Output the [X, Y] coordinate of the center of the cell containing the given text.  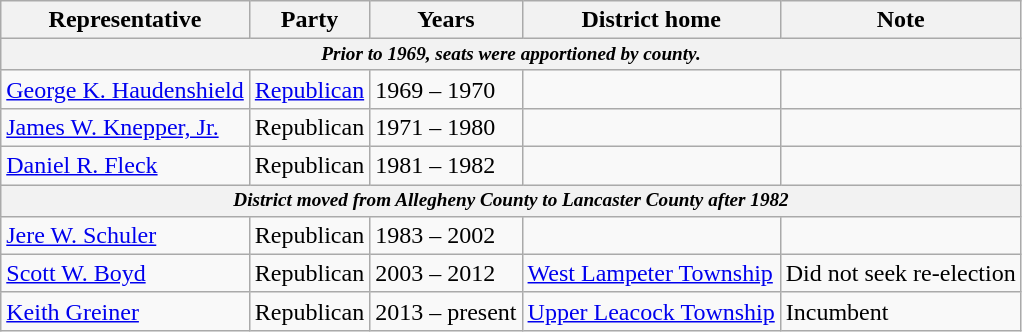
Daniel R. Fleck [126, 166]
District moved from Allegheny County to Lancaster County after 1982 [511, 201]
West Lampeter Township [651, 273]
1981 – 1982 [446, 166]
George K. Haudenshield [126, 89]
Note [900, 20]
Did not seek re-election [900, 273]
James W. Knepper, Jr. [126, 128]
Years [446, 20]
Prior to 1969, seats were apportioned by county. [511, 55]
Scott W. Boyd [126, 273]
District home [651, 20]
Keith Greiner [126, 311]
2003 – 2012 [446, 273]
1971 – 1980 [446, 128]
Incumbent [900, 311]
Jere W. Schuler [126, 235]
2013 – present [446, 311]
1983 – 2002 [446, 235]
Party [309, 20]
1969 – 1970 [446, 89]
Representative [126, 20]
Upper Leacock Township [651, 311]
